For the text-containing cell, return its midpoint in [X, Y] coordinate format. 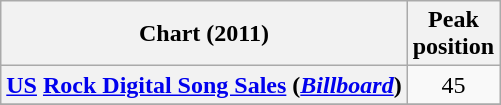
Chart (2011) [204, 34]
US Rock Digital Song Sales (Billboard) [204, 85]
45 [453, 85]
Peak position [453, 34]
